Return (X, Y) of the center of cell containing provided text 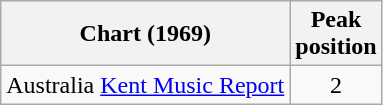
Chart (1969) (146, 34)
Australia Kent Music Report (146, 85)
Peakposition (336, 34)
2 (336, 85)
